Provide the [X, Y] coordinate of the cell's center where the given text is located.  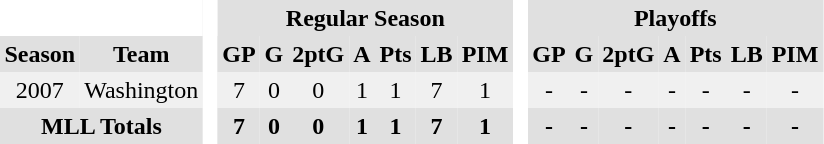
Washington [142, 90]
Playoffs [676, 18]
2007 [40, 90]
Regular Season [366, 18]
Season [40, 54]
MLL Totals [102, 126]
Team [142, 54]
